Scan for the cell matching the given text and deliver its (X, Y) coordinate at center. 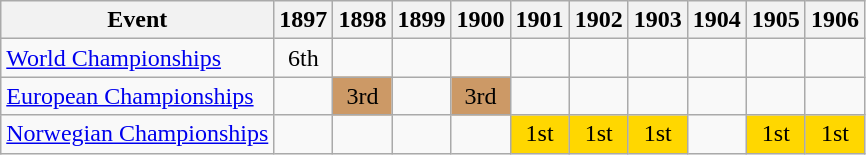
European Championships (138, 96)
1906 (834, 20)
1898 (362, 20)
1899 (422, 20)
World Championships (138, 58)
Norwegian Championships (138, 134)
1901 (540, 20)
Event (138, 20)
6th (304, 58)
1902 (598, 20)
1900 (480, 20)
1897 (304, 20)
1904 (716, 20)
1905 (776, 20)
1903 (658, 20)
